Extract the (x, y) coordinate from the center of the cell holding the provided text.  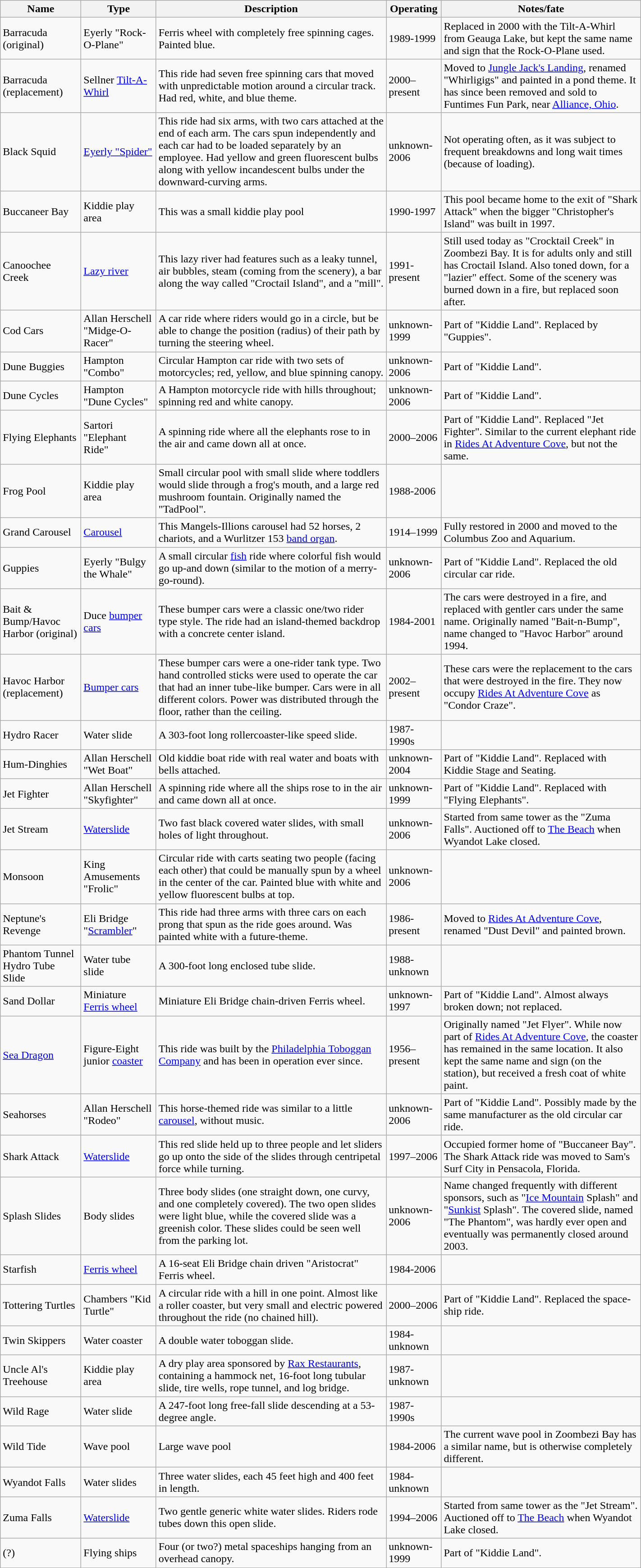
Uncle Al's Treehouse (41, 1376)
Hum-Dinghies (41, 765)
Body slides (119, 1215)
Part of "Kiddie Land". Almost always broken down; not replaced. (541, 1001)
Wave pool (119, 1447)
A spinning ride where all the ships rose to in the air and came down all at once. (271, 793)
A 247-foot long free-fall slide descending at a 53-degree angle. (271, 1411)
unknown-2004 (414, 765)
A car ride where riders would go in a circle, but be able to change the position (radius) of their path by turning the steering wheel. (271, 331)
1988-2006 (414, 491)
Eyerly "Bulgy the Whale" (119, 568)
Guppies (41, 568)
Large wave pool (271, 1447)
Not operating often, as it was subject to frequent breakdowns and long wait times (because of loading). (541, 151)
These cars were the replacement to the cars that were destroyed in the fire. They now occupy Rides At Adventure Cove as "Condor Craze". (541, 688)
1994–2006 (414, 1518)
Allan Herschell "Midge-O-Racer" (119, 331)
This ride had seven free spinning cars that moved with unpredictable motion around a circular track. Had red, white, and blue theme. (271, 86)
Canoochee Creek (41, 271)
Name (41, 9)
Part of "Kiddie Land". Replaced the old circular car ride. (541, 568)
A small circular fish ride where colorful fish would go up-and down (similar to the motion of a merry-go-round). (271, 568)
Sartori "Elephant Ride" (119, 437)
Jet Stream (41, 829)
A 303-foot long rollercoaster-like speed slide. (271, 735)
Zuma Falls (41, 1518)
Water tube slide (119, 966)
A 300-foot long enclosed tube slide. (271, 966)
Neptune's Revenge (41, 924)
Eyerly "Rock-O-Plane" (119, 38)
Splash Slides (41, 1215)
Occupied former home of "Buccaneer Bay". The Shark Attack ride was moved to Sam's Surf City in Pensacola, Florida. (541, 1156)
This red slide held up to three people and let sliders go up onto the side of the slides through centripetal force while turning. (271, 1156)
A Hampton motorcycle ride with hills throughout; spinning red and white canopy. (271, 396)
Allan Herschell "Rodeo" (119, 1114)
Eyerly "Spider" (119, 151)
Bumper cars (119, 688)
This Mangels-Illions carousel had 52 horses, 2 chariots, and a Wurlitzer 153 band organ. (271, 532)
Buccaneer Bay (41, 211)
Monsoon (41, 876)
Frog Pool (41, 491)
Wild Tide (41, 1447)
Sellner Tilt-A-Whirl (119, 86)
A circular ride with a hill in one point. Almost like a roller coaster, but very small and electric powered throughout the ride (no chained hill). (271, 1305)
This horse-themed ride was similar to a little carousel, without music. (271, 1114)
2002–present (414, 688)
Four (or two?) metal spaceships hanging from an overhead canopy. (271, 1553)
Part of "Kiddie Land". Replaced with "Flying Elephants". (541, 793)
Carousel (119, 532)
1956–present (414, 1055)
Flying Elephants (41, 437)
Allan Herschell "Skyfighter" (119, 793)
Hydro Racer (41, 735)
Part of "Kiddie Land". Replaced by "Guppies". (541, 331)
This pool became home to the exit of "Shark Attack" when the bigger "Christopher's Island" was built in 1997. (541, 211)
Water slides (119, 1482)
Shark Attack (41, 1156)
Sea Dragon (41, 1055)
Starfish (41, 1270)
Havoc Harbor (replacement) (41, 688)
Bait & Bump/Havoc Harbor (original) (41, 622)
1984-2001 (414, 622)
Dune Cycles (41, 396)
Phantom Tunnel Hydro Tube Slide (41, 966)
Part of "Kiddie Land". Replaced with Kiddie Stage and Seating. (541, 765)
Duce bumper cars (119, 622)
Hampton "Dune Cycles" (119, 396)
This was a small kiddie play pool (271, 211)
Grand Carousel (41, 532)
Part of "Kiddie Land". Replaced the space-ship ride. (541, 1305)
Started from same tower as the "Zuma Falls". Auctioned off to The Beach when Wyandot Lake closed. (541, 829)
King Amusements "Frolic" (119, 876)
Barracuda (original) (41, 38)
Barracuda (replacement) (41, 86)
(?) (41, 1553)
1914–1999 (414, 532)
Wild Rage (41, 1411)
A spinning ride where all the elephants rose to in the air and came down all at once. (271, 437)
Hampton "Combo" (119, 366)
Jet Fighter (41, 793)
Eli Bridge "Scrambler" (119, 924)
unknown-1997 (414, 1001)
Type (119, 9)
A double water toboggan slide. (271, 1341)
1987-unknown (414, 1376)
Moved to Rides At Adventure Cove, renamed "Dust Devil" and painted brown. (541, 924)
Circular Hampton car ride with two sets of motorcycles; red, yellow, and blue spinning canopy. (271, 366)
Ferris wheel with completely free spinning cages. Painted blue. (271, 38)
Started from same tower as the "Jet Stream". Auctioned off to The Beach when Wyandot Lake closed. (541, 1518)
Two fast black covered water slides, with small holes of light throughout. (271, 829)
Allan Herschell "Wet Boat" (119, 765)
Operating (414, 9)
Flying ships (119, 1553)
Old kiddie boat ride with real water and boats with bells attached. (271, 765)
Dune Buggies (41, 366)
1997–2006 (414, 1156)
1990-1997 (414, 211)
Replaced in 2000 with the Tilt-A-Whirl from Geauga Lake, but kept the same name and sign that the Rock-O-Plane used. (541, 38)
1991-present (414, 271)
1986-present (414, 924)
Lazy river (119, 271)
Miniature Eli Bridge chain-driven Ferris wheel. (271, 1001)
Twin Skippers (41, 1341)
Water coaster (119, 1341)
This ride was built by the Philadelphia Toboggan Company and has been in operation ever since. (271, 1055)
Fully restored in 2000 and moved to the Columbus Zoo and Aquarium. (541, 532)
Figure-Eight junior coaster (119, 1055)
This ride had three arms with three cars on each prong that spun as the ride goes around. Was painted white with a future-theme. (271, 924)
Chambers "Kid Turtle" (119, 1305)
Notes/fate (541, 9)
The current wave pool in Zoombezi Bay has a similar name, but is otherwise completely different. (541, 1447)
Description (271, 9)
A 16-seat Eli Bridge chain driven "Aristocrat" Ferris wheel. (271, 1270)
Part of "Kiddie Land". Replaced "Jet Fighter". Similar to the current elephant ride in Rides At Adventure Cove, but not the same. (541, 437)
Sand Dollar (41, 1001)
Seahorses (41, 1114)
Wyandot Falls (41, 1482)
Tottering Turtles (41, 1305)
Cod Cars (41, 331)
Black Squid (41, 151)
1989-1999 (414, 38)
Three water slides, each 45 feet high and 400 feet in length. (271, 1482)
A dry play area sponsored by Rax Restaurants, containing a hammock net, 16-foot long tubular slide, tire wells, rope tunnel, and log bridge. (271, 1376)
Ferris wheel (119, 1270)
1988-unknown (414, 966)
Miniature Ferris wheel (119, 1001)
Two gentle generic white water slides. Riders rode tubes down this open slide. (271, 1518)
2000–present (414, 86)
These bumper cars were a classic one/two rider type style. The ride had an island-themed backdrop with a concrete center island. (271, 622)
Part of "Kiddie Land". Possibly made by the same manufacturer as the old circular car ride. (541, 1114)
